Pinpoint the cell where the given text exists, returning its (x, y) midpoint coordinate. 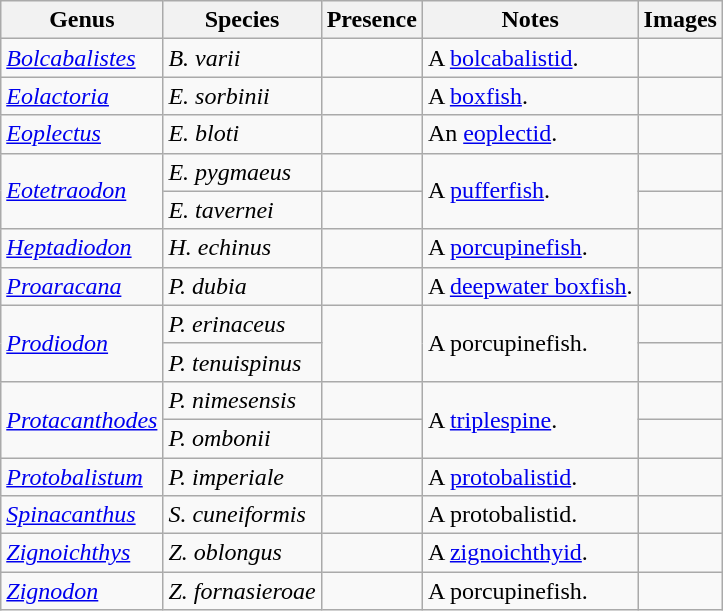
H. echinus (242, 248)
E. pygmaeus (242, 172)
P. erinaceus (242, 324)
Eolactoria (82, 96)
Eotetraodon (82, 191)
Bolcabalistes (82, 58)
P. nimesensis (242, 400)
A zignoichthyid. (530, 553)
Prodiodon (82, 343)
A boxfish. (530, 96)
P. ombonii (242, 438)
B. varii (242, 58)
Presence (372, 20)
P. tenuispinus (242, 362)
Zignoichthys (82, 553)
A deepwater boxfish. (530, 286)
Zignodon (82, 591)
A pufferfish. (530, 191)
Spinacanthus (82, 515)
A triplespine. (530, 419)
Z. fornasieroae (242, 591)
P. dubia (242, 286)
Protobalistum (82, 477)
E. bloti (242, 134)
An eoplectid. (530, 134)
Species (242, 20)
Notes (530, 20)
Heptadiodon (82, 248)
Images (680, 20)
A bolcabalistid. (530, 58)
Z. oblongus (242, 553)
Genus (82, 20)
E. sorbinii (242, 96)
P. imperiale (242, 477)
E. tavernei (242, 210)
S. cuneiformis (242, 515)
Protacanthodes (82, 419)
Proaracana (82, 286)
Eoplectus (82, 134)
